Provide the [X, Y] coordinate of the cell's center where the given text is located.  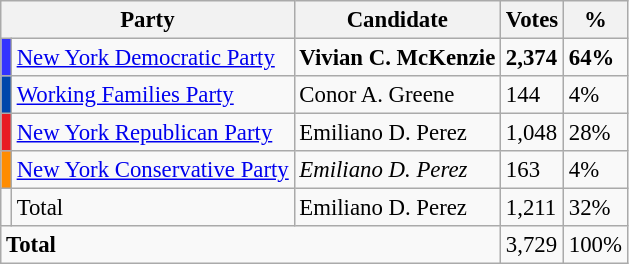
28% [595, 133]
3,729 [532, 245]
Candidate [398, 20]
100% [595, 245]
Votes [532, 20]
New York Republican Party [152, 133]
Party [148, 20]
1,211 [532, 208]
% [595, 20]
32% [595, 208]
Vivian C. McKenzie [398, 58]
2,374 [532, 58]
Conor A. Greene [398, 95]
New York Democratic Party [152, 58]
Working Families Party [152, 95]
64% [595, 58]
144 [532, 95]
1,048 [532, 133]
163 [532, 170]
New York Conservative Party [152, 170]
